Determine the [X, Y] coordinate at the center of the cell enclosing the given text.  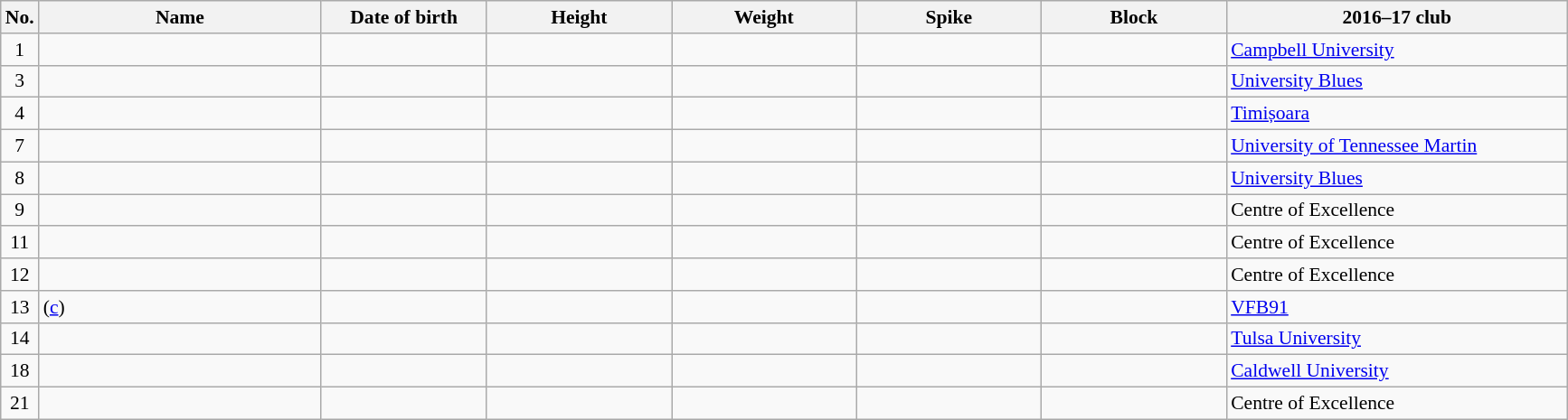
Name [181, 17]
8 [20, 178]
21 [20, 404]
Height [579, 17]
7 [20, 146]
12 [20, 275]
Tulsa University [1396, 339]
1 [20, 50]
Caldwell University [1396, 371]
Campbell University [1396, 50]
Weight [765, 17]
4 [20, 114]
14 [20, 339]
Block [1134, 17]
18 [20, 371]
Date of birth [403, 17]
3 [20, 81]
Spike [949, 17]
2016–17 club [1396, 17]
Timișoara [1396, 114]
University of Tennessee Martin [1396, 146]
VFB91 [1396, 307]
9 [20, 210]
13 [20, 307]
11 [20, 243]
No. [20, 17]
(c) [181, 307]
